Find where the given text appears and provide that cell's center as [x, y] coordinate. 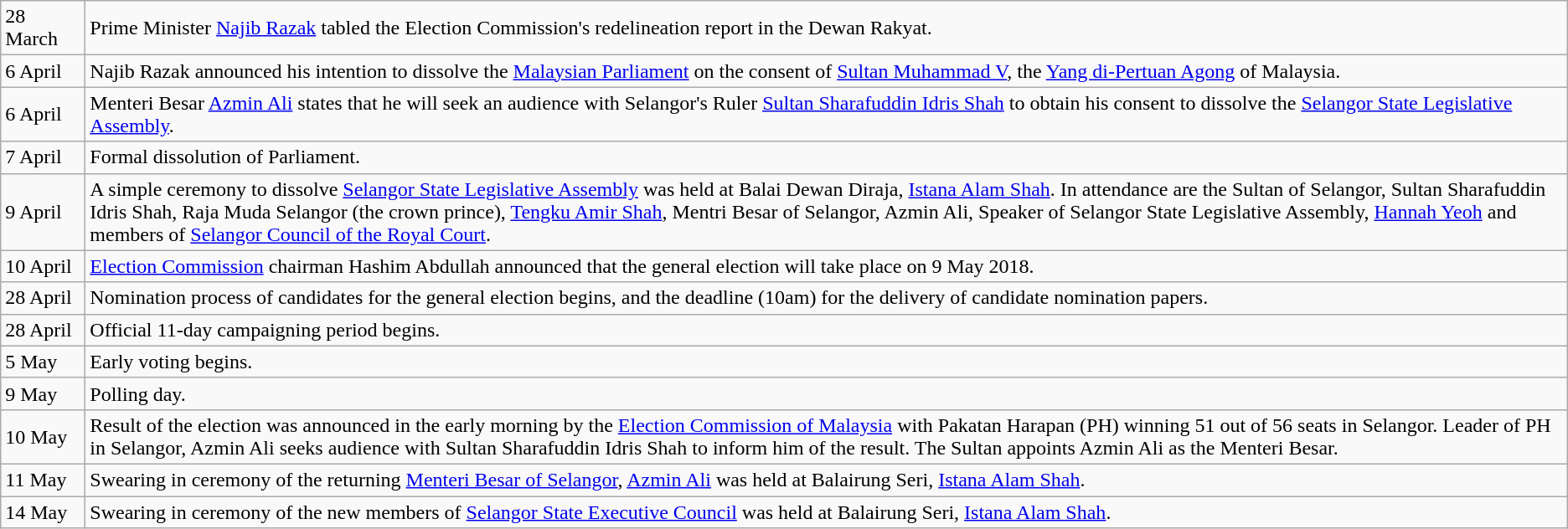
Nomination process of candidates for the general election begins, and the deadline (10am) for the delivery of candidate nomination papers. [826, 298]
5 May [44, 362]
Election Commission chairman Hashim Abdullah announced that the general election will take place on 9 May 2018. [826, 266]
Early voting begins. [826, 362]
Swearing in ceremony of the new members of Selangor State Executive Council was held at Balairung Seri, Istana Alam Shah. [826, 511]
Najib Razak announced his intention to dissolve the Malaysian Parliament on the consent of Sultan Muhammad V, the Yang di-Pertuan Agong of Malaysia. [826, 71]
Swearing in ceremony of the returning Menteri Besar of Selangor, Azmin Ali was held at Balairung Seri, Istana Alam Shah. [826, 480]
Official 11-day campaigning period begins. [826, 330]
Formal dissolution of Parliament. [826, 157]
Polling day. [826, 393]
14 May [44, 511]
7 April [44, 157]
10 May [44, 437]
28 March [44, 28]
Prime Minister Najib Razak tabled the Election Commission's redelineation report in the Dewan Rakyat. [826, 28]
9 April [44, 212]
9 May [44, 393]
10 April [44, 266]
11 May [44, 480]
